For the text-containing cell, return its midpoint in (X, Y) coordinate format. 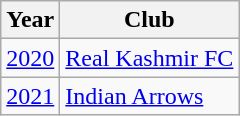
2020 (30, 58)
Real Kashmir FC (150, 58)
Club (150, 20)
2021 (30, 96)
Indian Arrows (150, 96)
Year (30, 20)
